Find where the given text appears and provide that cell's center as (x, y) coordinate. 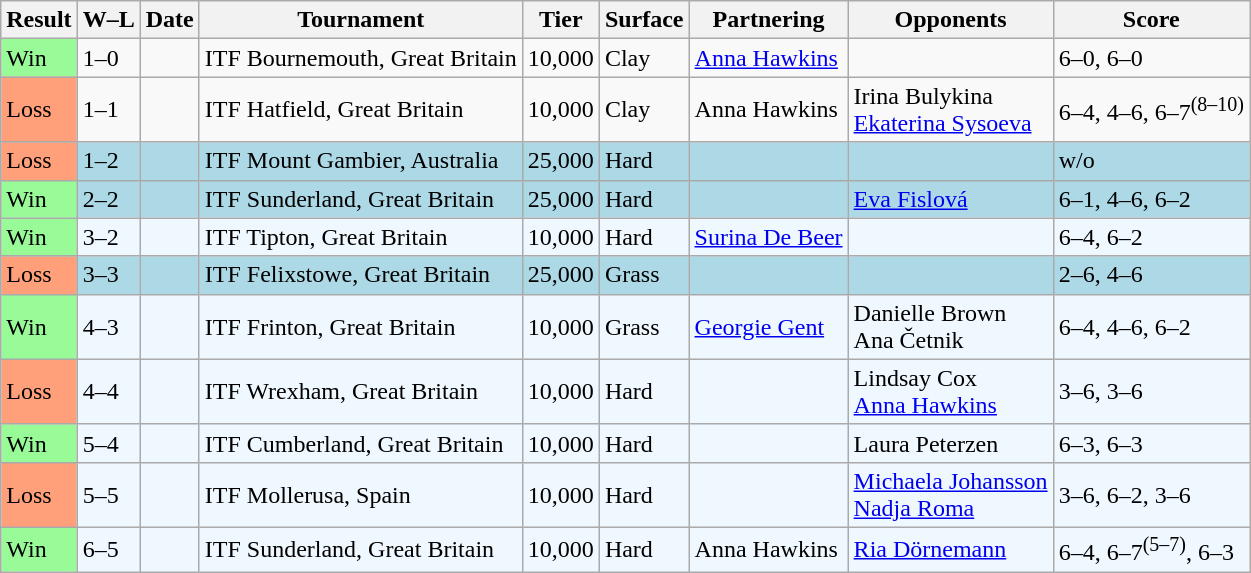
Partnering (768, 20)
5–5 (108, 494)
Date (170, 20)
Lindsay Cox Anna Hawkins (950, 392)
6–3, 6–3 (1151, 443)
Tier (560, 20)
ITF Tipton, Great Britain (360, 237)
W–L (108, 20)
ITF Bournemouth, Great Britain (360, 58)
Surface (644, 20)
Opponents (950, 20)
ITF Cumberland, Great Britain (360, 443)
ITF Mollerusa, Spain (360, 494)
ITF Hatfield, Great Britain (360, 110)
6–4, 6–7(5–7), 6–3 (1151, 550)
ITF Frinton, Great Britain (360, 326)
Tournament (360, 20)
Georgie Gent (768, 326)
2–6, 4–6 (1151, 275)
6–0, 6–0 (1151, 58)
Danielle Brown Ana Četnik (950, 326)
6–5 (108, 550)
Eva Fislová (950, 199)
4–4 (108, 392)
6–4, 4–6, 6–2 (1151, 326)
6–4, 4–6, 6–7(8–10) (1151, 110)
Michaela Johansson Nadja Roma (950, 494)
3–3 (108, 275)
3–6, 3–6 (1151, 392)
ITF Wrexham, Great Britain (360, 392)
6–4, 6–2 (1151, 237)
Laura Peterzen (950, 443)
Irina Bulykina Ekaterina Sysoeva (950, 110)
3–6, 6–2, 3–6 (1151, 494)
Result (39, 20)
Ria Dörnemann (950, 550)
Surina De Beer (768, 237)
w/o (1151, 161)
1–2 (108, 161)
5–4 (108, 443)
ITF Mount Gambier, Australia (360, 161)
Score (1151, 20)
6–1, 4–6, 6–2 (1151, 199)
1–0 (108, 58)
ITF Felixstowe, Great Britain (360, 275)
3–2 (108, 237)
4–3 (108, 326)
2–2 (108, 199)
1–1 (108, 110)
